Find where the given text appears and provide that cell's center as (X, Y) coordinate. 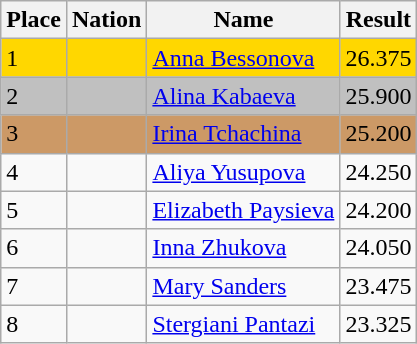
4 (34, 172)
Place (34, 20)
Alina Kabaeva (244, 96)
Nation (106, 20)
25.200 (378, 134)
Result (378, 20)
26.375 (378, 58)
8 (34, 324)
3 (34, 134)
24.050 (378, 248)
24.250 (378, 172)
6 (34, 248)
Stergiani Pantazi (244, 324)
23.325 (378, 324)
Irina Tchachina (244, 134)
24.200 (378, 210)
5 (34, 210)
7 (34, 286)
1 (34, 58)
Mary Sanders (244, 286)
Anna Bessonova (244, 58)
25.900 (378, 96)
Name (244, 20)
Aliya Yusupova (244, 172)
23.475 (378, 286)
Inna Zhukova (244, 248)
Elizabeth Paysieva (244, 210)
2 (34, 96)
